Provide the (X, Y) coordinate of the cell's center where the given text is located.  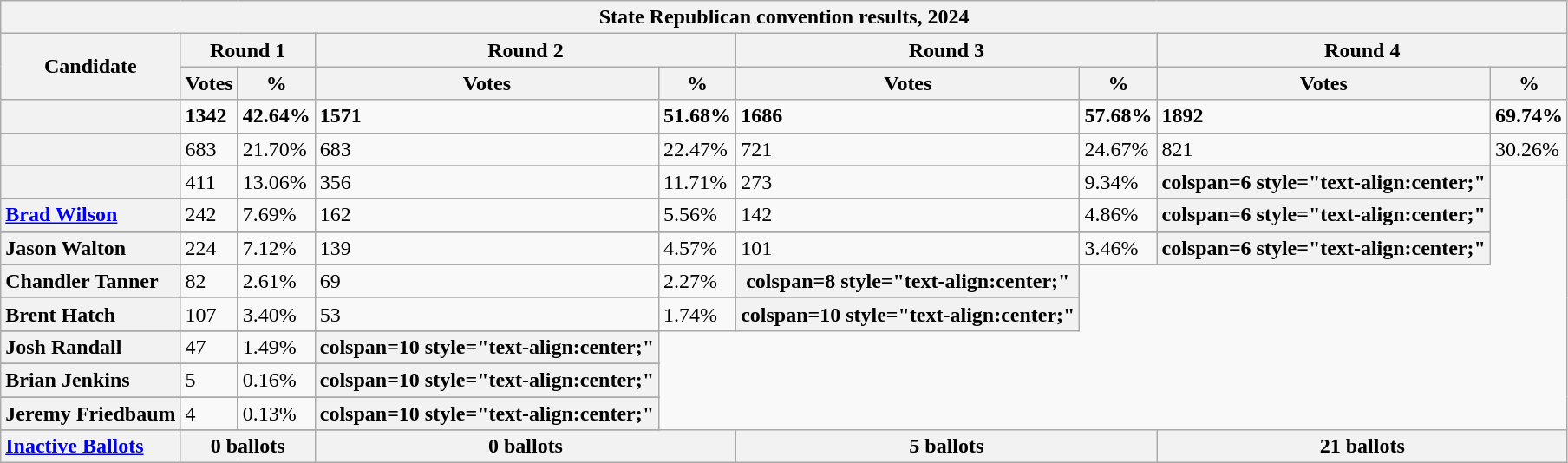
356 (487, 182)
1.74% (697, 314)
242 (209, 215)
411 (209, 182)
Round 2 (526, 50)
13.06% (276, 182)
0.13% (276, 414)
2.61% (276, 281)
Candidate (90, 67)
9.34% (1119, 182)
21 ballots (1362, 447)
Brad Wilson (90, 215)
42.64% (276, 116)
101 (908, 248)
3.40% (276, 314)
57.68% (1119, 116)
Round 3 (947, 50)
1892 (1323, 116)
30.26% (1528, 149)
State Republican convention results, 2024 (784, 17)
273 (908, 182)
Inactive Ballots (90, 447)
7.69% (276, 215)
51.68% (697, 116)
69 (487, 281)
4.86% (1119, 215)
Brent Hatch (90, 314)
721 (908, 149)
22.47% (697, 149)
colspan=8 style="text-align:center;" (908, 281)
21.70% (276, 149)
5 (209, 380)
142 (908, 215)
1686 (908, 116)
162 (487, 215)
1.49% (276, 347)
82 (209, 281)
Chandler Tanner (90, 281)
Round 4 (1362, 50)
4 (209, 414)
Round 1 (248, 50)
47 (209, 347)
107 (209, 314)
224 (209, 248)
53 (487, 314)
69.74% (1528, 116)
0.16% (276, 380)
3.46% (1119, 248)
5 ballots (947, 447)
24.67% (1119, 149)
821 (1323, 149)
4.57% (697, 248)
Brian Jenkins (90, 380)
1571 (487, 116)
2.27% (697, 281)
11.71% (697, 182)
5.56% (697, 215)
Jeremy Friedbaum (90, 414)
Josh Randall (90, 347)
7.12% (276, 248)
139 (487, 248)
1342 (209, 116)
Jason Walton (90, 248)
